Locate the cell with the specified text and output its [x, y] center coordinate. 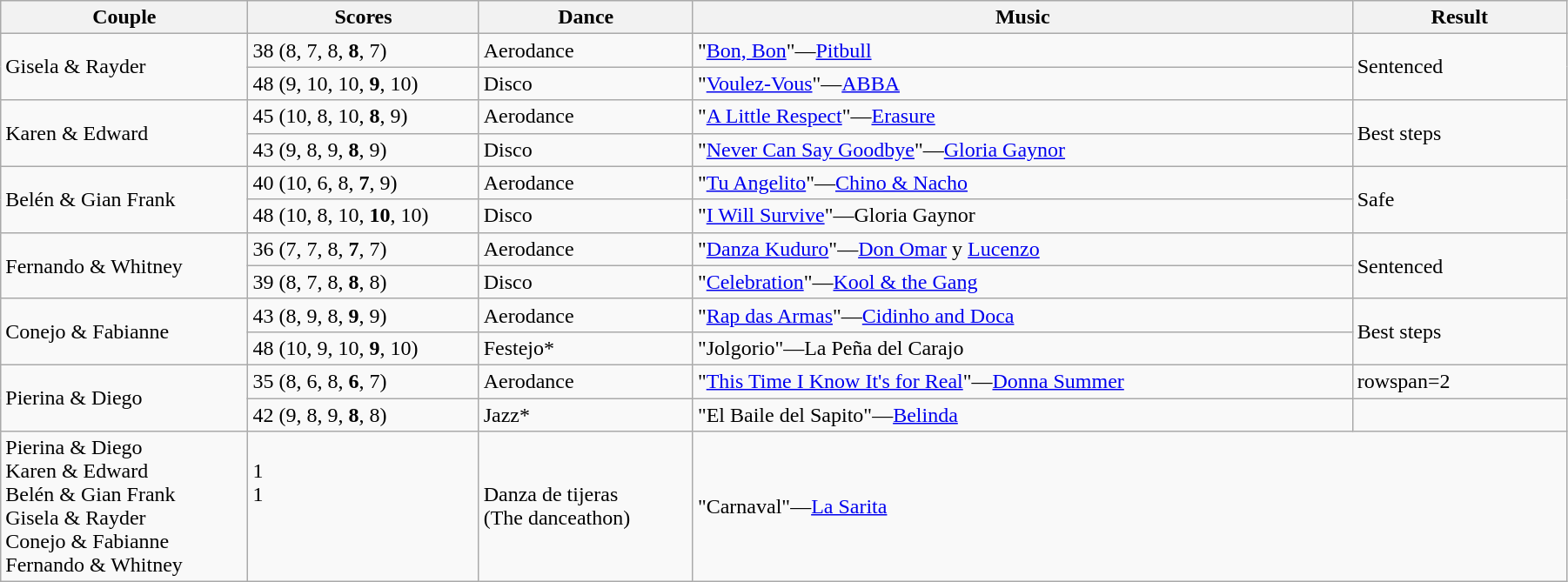
Pierina & Diego [124, 398]
43 (8, 9, 8, 9, 9) [364, 315]
"Never Can Say Goodbye"—Gloria Gaynor [1022, 150]
"Tu Angelito"—Chino & Nacho [1022, 183]
"Carnaval"—La Sarita [1129, 506]
"Jolgorio"—La Peña del Carajo [1022, 348]
Belén & Gian Frank [124, 199]
48 (10, 9, 10, 9, 10) [364, 348]
"Rap das Armas"—Cidinho and Doca [1022, 315]
Scores [364, 17]
"I Will Survive"—Gloria Gaynor [1022, 216]
"Danza Kuduro"—Don Omar y Lucenzo [1022, 249]
38 (8, 7, 8, 8, 7) [364, 50]
"El Baile del Sapito"—Belinda [1022, 415]
Safe [1459, 199]
Dance [586, 17]
Jazz* [586, 415]
Result [1459, 17]
Gisela & Rayder [124, 67]
Pierina & DiegoKaren & EdwardBelén & Gian FrankGisela & RayderConejo & FabianneFernando & Whitney [124, 506]
40 (10, 6, 8, 7, 9) [364, 183]
Fernando & Whitney [124, 265]
35 (8, 6, 8, 6, 7) [364, 381]
"Bon, Bon"—Pitbull [1022, 50]
rowspan=2 [1459, 381]
Conejo & Fabianne [124, 331]
45 (10, 8, 10, 8, 9) [364, 117]
43 (9, 8, 9, 8, 9) [364, 150]
Festejo* [586, 348]
36 (7, 7, 8, 7, 7) [364, 249]
"Celebration"—Kool & the Gang [1022, 282]
39 (8, 7, 8, 8, 8) [364, 282]
42 (9, 8, 9, 8, 8) [364, 415]
48 (9, 10, 10, 9, 10) [364, 84]
"A Little Respect"—Erasure [1022, 117]
Karen & Edward [124, 133]
"Voulez-Vous"—ABBA [1022, 84]
Danza de tijeras(The danceathon) [586, 506]
48 (10, 8, 10, 10, 10) [364, 216]
Couple [124, 17]
"This Time I Know It's for Real"—Donna Summer [1022, 381]
11 [364, 506]
Music [1022, 17]
